Detect which cell encompasses the target text, then output its [X, Y] center coordinate. 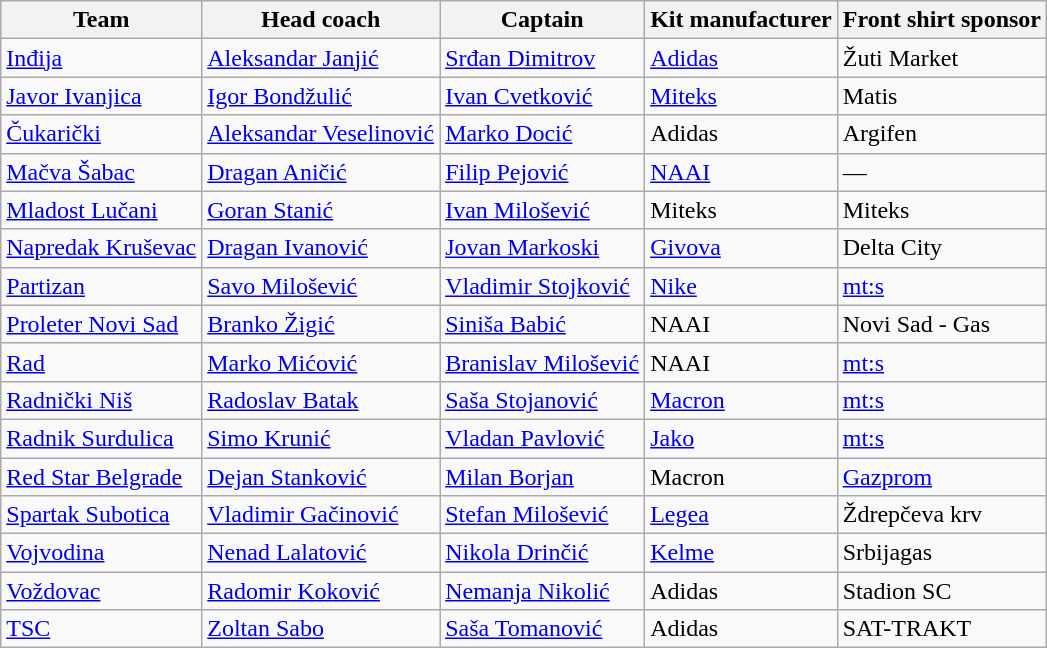
Milan Borjan [542, 477]
Mačva Šabac [102, 172]
Matis [942, 96]
Spartak Subotica [102, 515]
Dejan Stanković [321, 477]
Siniša Babić [542, 324]
Javor Ivanjica [102, 96]
Dragan Aničić [321, 172]
Ivan Milošević [542, 210]
Captain [542, 20]
Jovan Markoski [542, 248]
Team [102, 20]
Stefan Milošević [542, 515]
Saša Tomanović [542, 629]
Givova [742, 248]
Branko Žigić [321, 324]
Aleksandar Janjić [321, 58]
Voždovac [102, 591]
Čukarički [102, 134]
Proleter Novi Sad [102, 324]
Nike [742, 286]
Inđija [102, 58]
Head coach [321, 20]
Gazprom [942, 477]
Radoslav Batak [321, 400]
Srbijagas [942, 553]
Partizan [102, 286]
TSC [102, 629]
Nenad Lalatović [321, 553]
Marko Docić [542, 134]
Jako [742, 438]
SAT-TRAKT [942, 629]
Simo Krunić [321, 438]
Kit manufacturer [742, 20]
Zoltan Sabo [321, 629]
Argifen [942, 134]
Igor Bondžulić [321, 96]
Marko Mićović [321, 362]
Stadion SC [942, 591]
Kelme [742, 553]
Saša Stojanović [542, 400]
Vladan Pavlović [542, 438]
Srđan Dimitrov [542, 58]
Filip Pejović [542, 172]
Legea [742, 515]
Radnik Surdulica [102, 438]
Vladimir Gačinović [321, 515]
Delta City [942, 248]
Vojvodina [102, 553]
Rad [102, 362]
Aleksandar Veselinović [321, 134]
Ivan Cvetković [542, 96]
Red Star Belgrade [102, 477]
Nemanja Nikolić [542, 591]
Novi Sad - Gas [942, 324]
Radomir Koković [321, 591]
Front shirt sponsor [942, 20]
Branislav Milošević [542, 362]
Žuti Market [942, 58]
Napredak Kruševac [102, 248]
Savo Milošević [321, 286]
Ždrepčeva krv [942, 515]
Radnički Niš [102, 400]
Mladost Lučani [102, 210]
Goran Stanić [321, 210]
Dragan Ivanović [321, 248]
Vladimir Stojković [542, 286]
Nikola Drinčić [542, 553]
— [942, 172]
